Identify which cell holds the provided text, then report its [x, y] central coordinate. 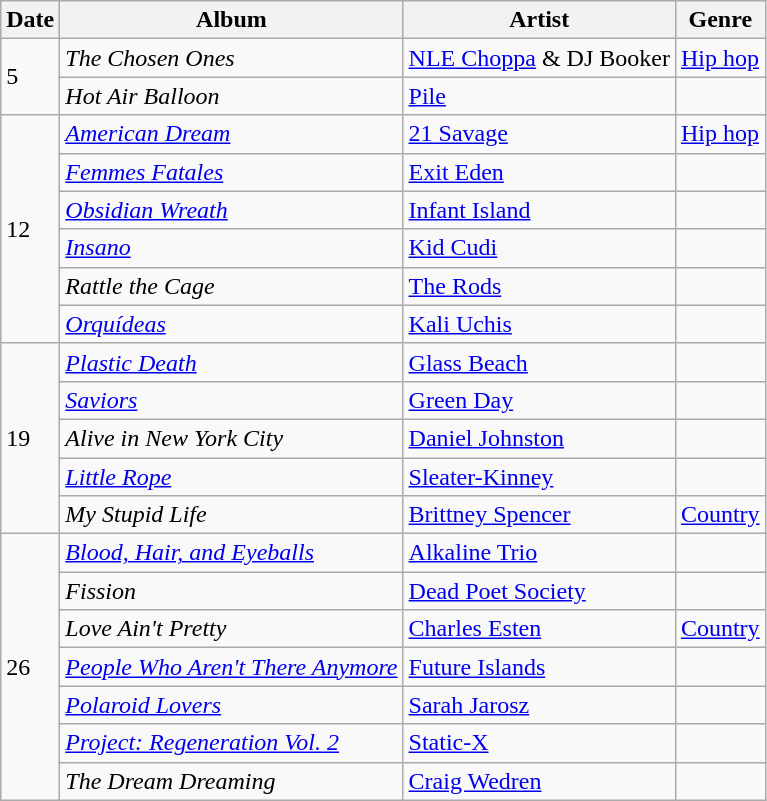
Project: Regeneration Vol. 2 [232, 743]
People Who Aren't There Anymore [232, 667]
Green Day [539, 400]
Alkaline Trio [539, 553]
Pile [539, 96]
Polaroid Lovers [232, 705]
26 [30, 667]
12 [30, 229]
Saviors [232, 400]
Alive in New York City [232, 438]
Hot Air Balloon [232, 96]
Little Rope [232, 477]
21 Savage [539, 134]
Love Ain't Pretty [232, 629]
Blood, Hair, and Eyeballs [232, 553]
Sleater-Kinney [539, 477]
5 [30, 77]
Daniel Johnston [539, 438]
Dead Poet Society [539, 591]
19 [30, 438]
Date [30, 20]
Sarah Jarosz [539, 705]
Plastic Death [232, 362]
Brittney Spencer [539, 515]
Album [232, 20]
American Dream [232, 134]
Kali Uchis [539, 324]
Genre [720, 20]
Femmes Fatales [232, 172]
NLE Choppa & DJ Booker [539, 58]
Obsidian Wreath [232, 210]
Rattle the Cage [232, 286]
The Chosen Ones [232, 58]
The Dream Dreaming [232, 781]
Exit Eden [539, 172]
Artist [539, 20]
Craig Wedren [539, 781]
Infant Island [539, 210]
Static-X [539, 743]
Orquídeas [232, 324]
The Rods [539, 286]
My Stupid Life [232, 515]
Kid Cudi [539, 248]
Insano [232, 248]
Charles Esten [539, 629]
Glass Beach [539, 362]
Future Islands [539, 667]
Fission [232, 591]
